Provide the (x, y) coordinate of the cell's center where the given text is located.  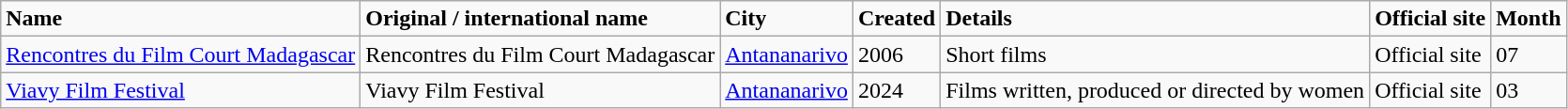
03 (1529, 90)
Films written, produced or directed by women (1155, 90)
07 (1529, 54)
Original / international name (541, 19)
2006 (896, 54)
Name (180, 19)
2024 (896, 90)
Short films (1155, 54)
Month (1529, 19)
Created (896, 19)
Details (1155, 19)
City (787, 19)
